Extract the (x, y) coordinate from the center of the cell holding the provided text.  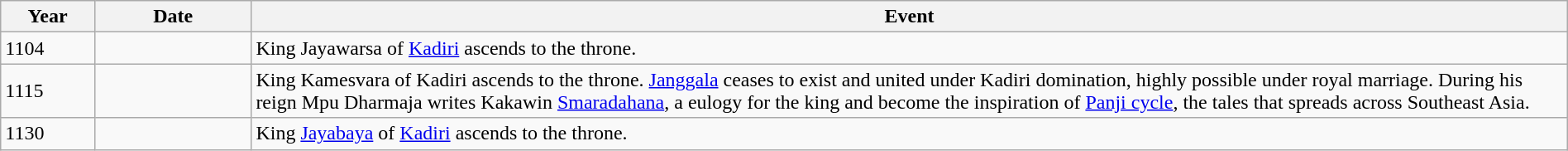
1130 (48, 134)
King Jayabaya of Kadiri ascends to the throne. (910, 134)
King Jayawarsa of Kadiri ascends to the throne. (910, 48)
1115 (48, 91)
Date (172, 17)
1104 (48, 48)
Year (48, 17)
Event (910, 17)
